Locate the cell with the specified text and output its [x, y] center coordinate. 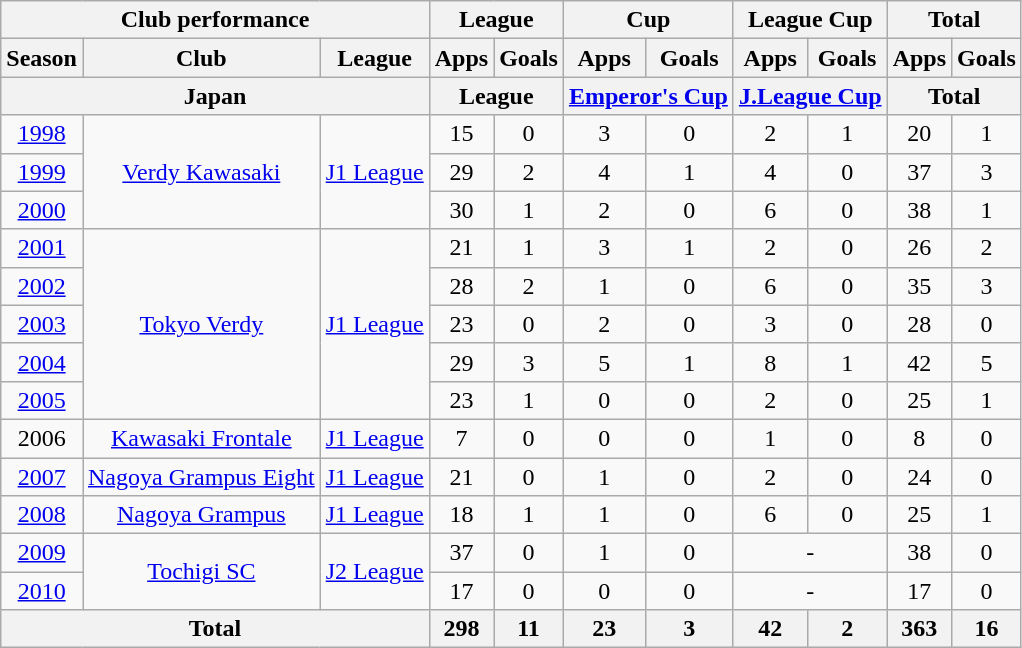
Season [42, 58]
2010 [42, 591]
Nagoya Grampus Eight [201, 477]
Club performance [215, 20]
2005 [42, 400]
2002 [42, 286]
363 [919, 629]
1998 [42, 134]
30 [461, 210]
35 [919, 286]
18 [461, 515]
2007 [42, 477]
Tochigi SC [201, 572]
J.League Cup [810, 96]
Cup [648, 20]
Japan [215, 96]
26 [919, 248]
2006 [42, 438]
15 [461, 134]
7 [461, 438]
Emperor's Cup [648, 96]
2009 [42, 553]
11 [529, 629]
Kawasaki Frontale [201, 438]
J2 League [374, 572]
24 [919, 477]
20 [919, 134]
2000 [42, 210]
16 [987, 629]
Verdy Kawasaki [201, 172]
2003 [42, 324]
Club [201, 58]
298 [461, 629]
Tokyo Verdy [201, 324]
Nagoya Grampus [201, 515]
2008 [42, 515]
2004 [42, 362]
1999 [42, 172]
2001 [42, 248]
League Cup [810, 20]
